Output the (X, Y) coordinate of the center of the cell containing the given text.  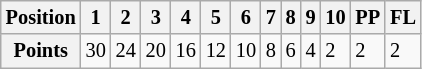
16 (186, 51)
FL (403, 17)
12 (216, 51)
1 (96, 17)
24 (126, 51)
Position (41, 17)
5 (216, 17)
Points (41, 51)
7 (271, 17)
9 (311, 17)
20 (156, 51)
30 (96, 51)
3 (156, 17)
PP (368, 17)
